Provide the [x, y] coordinate of the cell's center where the given text is located.  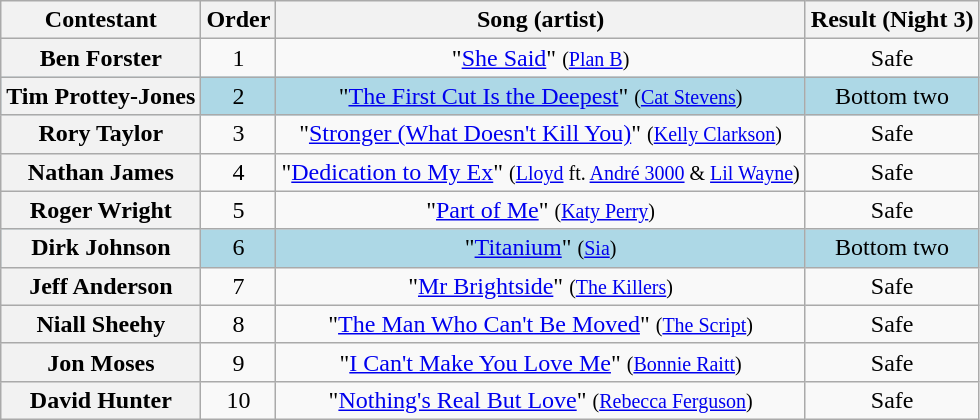
Tim Prottey-Jones [101, 96]
Nathan James [101, 172]
Ben Forster [101, 58]
Rory Taylor [101, 134]
Contestant [101, 20]
"The Man Who Can't Be Moved" (The Script) [540, 324]
6 [238, 248]
Song (artist) [540, 20]
"Stronger (What Doesn't Kill You)" (Kelly Clarkson) [540, 134]
"Titanium" (Sia) [540, 248]
"Dedication to My Ex" (Lloyd ft. André 3000 & Lil Wayne) [540, 172]
1 [238, 58]
2 [238, 96]
"I Can't Make You Love Me" (Bonnie Raitt) [540, 362]
"Mr Brightside" (The Killers) [540, 286]
Dirk Johnson [101, 248]
10 [238, 400]
Jon Moses [101, 362]
"She Said" (Plan B) [540, 58]
David Hunter [101, 400]
Order [238, 20]
Roger Wright [101, 210]
"The First Cut Is the Deepest" (Cat Stevens) [540, 96]
Result (Night 3) [892, 20]
5 [238, 210]
"Nothing's Real But Love" (Rebecca Ferguson) [540, 400]
Jeff Anderson [101, 286]
3 [238, 134]
8 [238, 324]
7 [238, 286]
"Part of Me" (Katy Perry) [540, 210]
Niall Sheehy [101, 324]
9 [238, 362]
4 [238, 172]
